Pinpoint the cell where the given text exists, returning its [x, y] midpoint coordinate. 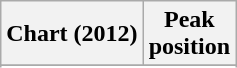
Chart (2012) [72, 34]
Peakposition [189, 34]
